From the cell containing the given text, extract its center point as [X, Y] coordinate. 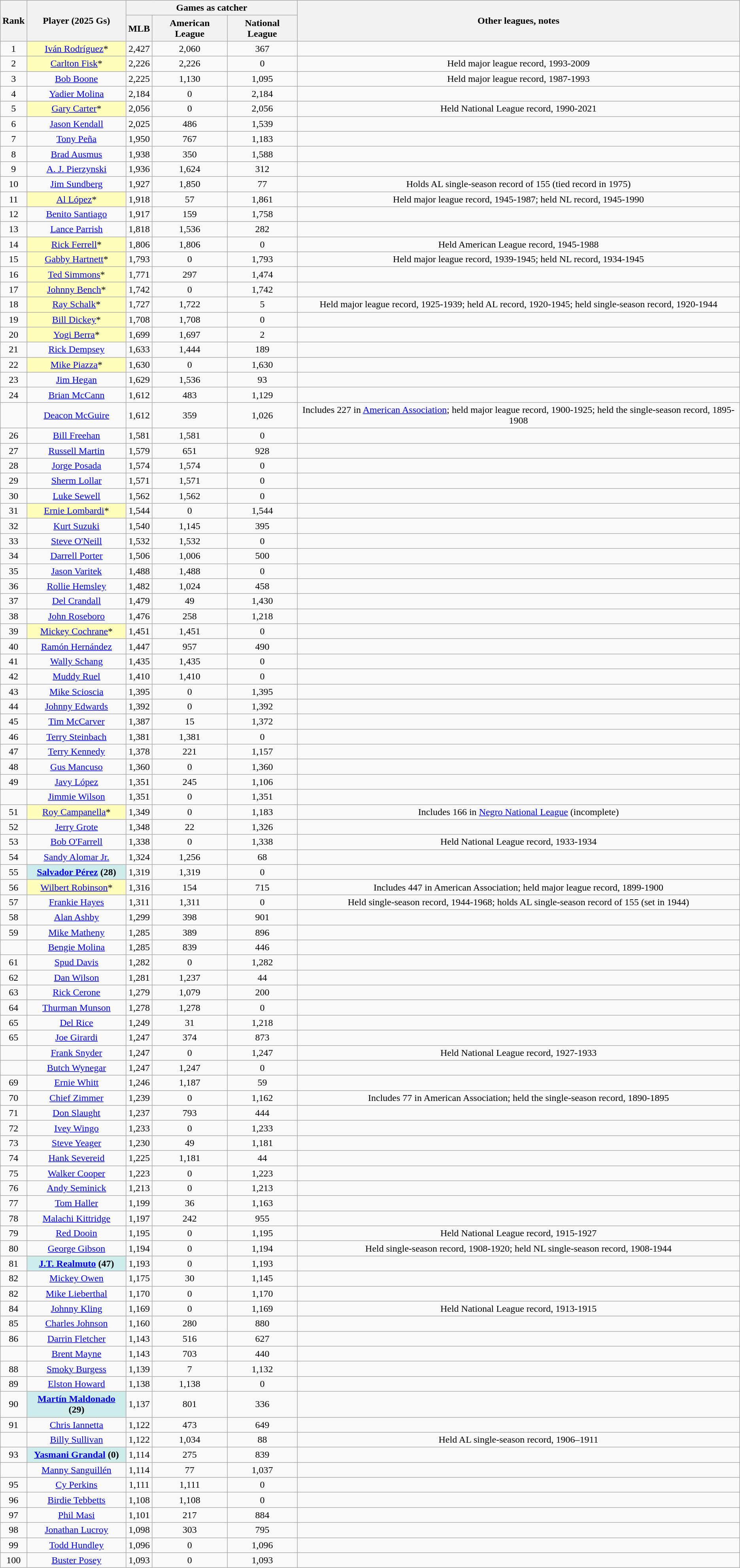
Includes 227 in American Association; held major league record, 1900-1925; held the single-season record, 1895-1908 [519, 415]
1,324 [139, 857]
444 [262, 1113]
Sandy Alomar Jr. [77, 857]
1,281 [139, 978]
69 [13, 1083]
Joe Girardi [77, 1038]
928 [262, 450]
1,629 [139, 380]
Mickey Cochrane* [77, 631]
1,479 [139, 601]
395 [262, 526]
1,950 [139, 139]
Brent Mayne [77, 1354]
Held National League record, 1927-1933 [519, 1053]
Mickey Owen [77, 1279]
440 [262, 1354]
89 [13, 1384]
1,697 [190, 335]
MLB [139, 28]
1,758 [262, 214]
Steve O'Neill [77, 541]
Held American League record, 1945-1988 [519, 244]
Ray Schalk* [77, 305]
1,771 [139, 274]
1,633 [139, 350]
Bill Dickey* [77, 320]
374 [190, 1038]
Held single-season record, 1944-1968; holds AL single-season record of 155 (set in 1944) [519, 902]
Malachi Kittridge [77, 1218]
1,699 [139, 335]
90 [13, 1404]
Jason Kendall [77, 124]
1,006 [190, 556]
64 [13, 1008]
1,037 [262, 1470]
1,850 [190, 184]
39 [13, 631]
275 [190, 1455]
Ramón Hernández [77, 646]
1,818 [139, 229]
43 [13, 692]
Walker Cooper [77, 1173]
91 [13, 1425]
Held major league record, 1939-1945; held NL record, 1934-1945 [519, 259]
Holds AL single-season record of 155 (tied record in 1975) [519, 184]
336 [262, 1404]
1,918 [139, 199]
8 [13, 154]
1,279 [139, 993]
Jorge Posada [77, 466]
17 [13, 289]
Held major league record, 1925-1939; held AL record, 1920-1945; held single-season record, 1920-1944 [519, 305]
95 [13, 1485]
1,588 [262, 154]
Held National League record, 1915-1927 [519, 1233]
27 [13, 450]
793 [190, 1113]
458 [262, 586]
Gabby Hartnett* [77, 259]
George Gibson [77, 1248]
47 [13, 752]
359 [190, 415]
1,034 [190, 1440]
1,160 [139, 1324]
1,936 [139, 169]
76 [13, 1188]
Terry Kennedy [77, 752]
42 [13, 676]
98 [13, 1530]
Ivey Wingo [77, 1128]
Ernie Whitt [77, 1083]
Jason Varitek [77, 571]
1,106 [262, 782]
12 [13, 214]
Johnny Edwards [77, 707]
37 [13, 601]
1,316 [139, 887]
Includes 77 in American Association; held the single-season record, 1890-1895 [519, 1098]
14 [13, 244]
10 [13, 184]
1,927 [139, 184]
Rick Cerone [77, 993]
Kurt Suzuki [77, 526]
2,060 [190, 49]
1,861 [262, 199]
1,137 [139, 1404]
1,101 [139, 1515]
John Roseboro [77, 616]
1,444 [190, 350]
1,372 [262, 722]
398 [190, 917]
Iván Rodríguez* [77, 49]
Johnny Kling [77, 1309]
Held major league record, 1987-1993 [519, 79]
62 [13, 978]
16 [13, 274]
1,130 [190, 79]
486 [190, 124]
200 [262, 993]
1,162 [262, 1098]
Brad Ausmus [77, 154]
Benito Santiago [77, 214]
312 [262, 169]
34 [13, 556]
Ted Simmons* [77, 274]
Jerry Grote [77, 827]
Tony Peña [77, 139]
795 [262, 1530]
40 [13, 646]
86 [13, 1339]
Wilbert Robinson* [77, 887]
70 [13, 1098]
1,349 [139, 812]
Darrin Fletcher [77, 1339]
1,430 [262, 601]
Frank Snyder [77, 1053]
2,427 [139, 49]
Darrell Porter [77, 556]
1,917 [139, 214]
84 [13, 1309]
4 [13, 94]
1,098 [139, 1530]
32 [13, 526]
Held major league record, 1945-1987; held NL record, 1945-1990 [519, 199]
Bob Boone [77, 79]
Steve Yeager [77, 1143]
Luke Sewell [77, 496]
33 [13, 541]
3 [13, 79]
1,163 [262, 1203]
99 [13, 1545]
1,476 [139, 616]
Red Dooin [77, 1233]
Carlton Fisk* [77, 64]
Rank [13, 21]
Martín Maldonado (29) [77, 1404]
29 [13, 481]
1,079 [190, 993]
1,026 [262, 415]
282 [262, 229]
1,246 [139, 1083]
74 [13, 1158]
Held major league record, 1993-2009 [519, 64]
Held National League record, 1933-1934 [519, 842]
245 [190, 782]
Yogi Berra* [77, 335]
884 [262, 1515]
Chris Iannetta [77, 1425]
Held National League record, 1990-2021 [519, 109]
500 [262, 556]
1,095 [262, 79]
2,225 [139, 79]
1,624 [190, 169]
Tom Haller [77, 1203]
Javy López [77, 782]
880 [262, 1324]
53 [13, 842]
901 [262, 917]
Muddy Ruel [77, 676]
Yasmani Grandal (0) [77, 1455]
20 [13, 335]
1,727 [139, 305]
19 [13, 320]
350 [190, 154]
21 [13, 350]
Rollie Hemsley [77, 586]
1,539 [262, 124]
18 [13, 305]
Mike Matheny [77, 932]
National League [262, 28]
Spud Davis [77, 963]
1,024 [190, 586]
Al López* [77, 199]
73 [13, 1143]
1,348 [139, 827]
Held AL single-season record, 1906–1911 [519, 1440]
651 [190, 450]
446 [262, 948]
1,199 [139, 1203]
1,175 [139, 1279]
Wally Schang [77, 661]
490 [262, 646]
79 [13, 1233]
Smoky Burgess [77, 1369]
1,129 [262, 395]
1,256 [190, 857]
1,187 [190, 1083]
303 [190, 1530]
957 [190, 646]
Terry Steinbach [77, 737]
Other leagues, notes [519, 21]
54 [13, 857]
85 [13, 1324]
38 [13, 616]
Charles Johnson [77, 1324]
61 [13, 963]
Gary Carter* [77, 109]
Don Slaught [77, 1113]
1,474 [262, 274]
41 [13, 661]
Jimmie Wilson [77, 797]
Thurman Munson [77, 1008]
221 [190, 752]
45 [13, 722]
1,249 [139, 1023]
873 [262, 1038]
896 [262, 932]
American League [190, 28]
Jim Hegan [77, 380]
78 [13, 1218]
81 [13, 1263]
68 [262, 857]
627 [262, 1339]
Held National League record, 1913-1915 [519, 1309]
6 [13, 124]
367 [262, 49]
Del Rice [77, 1023]
35 [13, 571]
Frankie Hayes [77, 902]
Held single-season record, 1908-1920; held NL single-season record, 1908-1944 [519, 1248]
1,139 [139, 1369]
Jonathan Lucroy [77, 1530]
649 [262, 1425]
9 [13, 169]
1,938 [139, 154]
97 [13, 1515]
242 [190, 1218]
Todd Hundley [77, 1545]
46 [13, 737]
Roy Campanella* [77, 812]
Includes 447 in American Association; held major league record, 1899-1900 [519, 887]
Mike Scioscia [77, 692]
Ernie Lombardi* [77, 511]
297 [190, 274]
55 [13, 872]
Mike Lieberthal [77, 1294]
280 [190, 1324]
Games as catcher [212, 8]
71 [13, 1113]
Andy Seminick [77, 1188]
1,447 [139, 646]
955 [262, 1218]
258 [190, 616]
154 [190, 887]
28 [13, 466]
1,197 [139, 1218]
58 [13, 917]
Deacon McGuire [77, 415]
1,722 [190, 305]
26 [13, 435]
Mike Piazza* [77, 365]
A. J. Pierzynski [77, 169]
J.T. Realmuto (47) [77, 1263]
Buster Posey [77, 1560]
1,157 [262, 752]
1,132 [262, 1369]
189 [262, 350]
Birdie Tebbetts [77, 1500]
1 [13, 49]
Player (2025 Gs) [77, 21]
Johnny Bench* [77, 289]
Del Crandall [77, 601]
Alan Ashby [77, 917]
Bob O'Farrell [77, 842]
159 [190, 214]
Yadier Molina [77, 94]
389 [190, 932]
56 [13, 887]
Chief Zimmer [77, 1098]
1,239 [139, 1098]
80 [13, 1248]
516 [190, 1339]
Includes 166 in Negro National League (incomplete) [519, 812]
1,482 [139, 586]
Jim Sundberg [77, 184]
48 [13, 767]
24 [13, 395]
1,225 [139, 1158]
11 [13, 199]
483 [190, 395]
473 [190, 1425]
75 [13, 1173]
2,025 [139, 124]
Bill Freehan [77, 435]
703 [190, 1354]
Salvador Pérez (28) [77, 872]
715 [262, 887]
Gus Mancuso [77, 767]
1,540 [139, 526]
Manny Sanguillén [77, 1470]
1,230 [139, 1143]
96 [13, 1500]
72 [13, 1128]
1,506 [139, 556]
100 [13, 1560]
52 [13, 827]
1,299 [139, 917]
Butch Wynegar [77, 1068]
1,326 [262, 827]
217 [190, 1515]
Brian McCann [77, 395]
Cy Perkins [77, 1485]
63 [13, 993]
Tim McCarver [77, 722]
Dan Wilson [77, 978]
Sherm Lollar [77, 481]
Bengie Molina [77, 948]
801 [190, 1404]
Elston Howard [77, 1384]
Lance Parrish [77, 229]
1,387 [139, 722]
Billy Sullivan [77, 1440]
1,378 [139, 752]
51 [13, 812]
Rick Dempsey [77, 350]
Rick Ferrell* [77, 244]
23 [13, 380]
Phil Masi [77, 1515]
Russell Martin [77, 450]
Hank Severeid [77, 1158]
1,579 [139, 450]
767 [190, 139]
13 [13, 229]
